Return the (x, y) coordinate for the center point of the cell that contains the specified text.  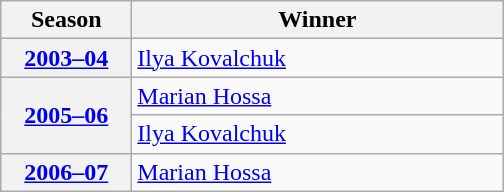
2003–04 (66, 58)
2005–06 (66, 115)
Season (66, 20)
Winner (318, 20)
2006–07 (66, 172)
